From the cell containing the given text, extract its center point as (x, y) coordinate. 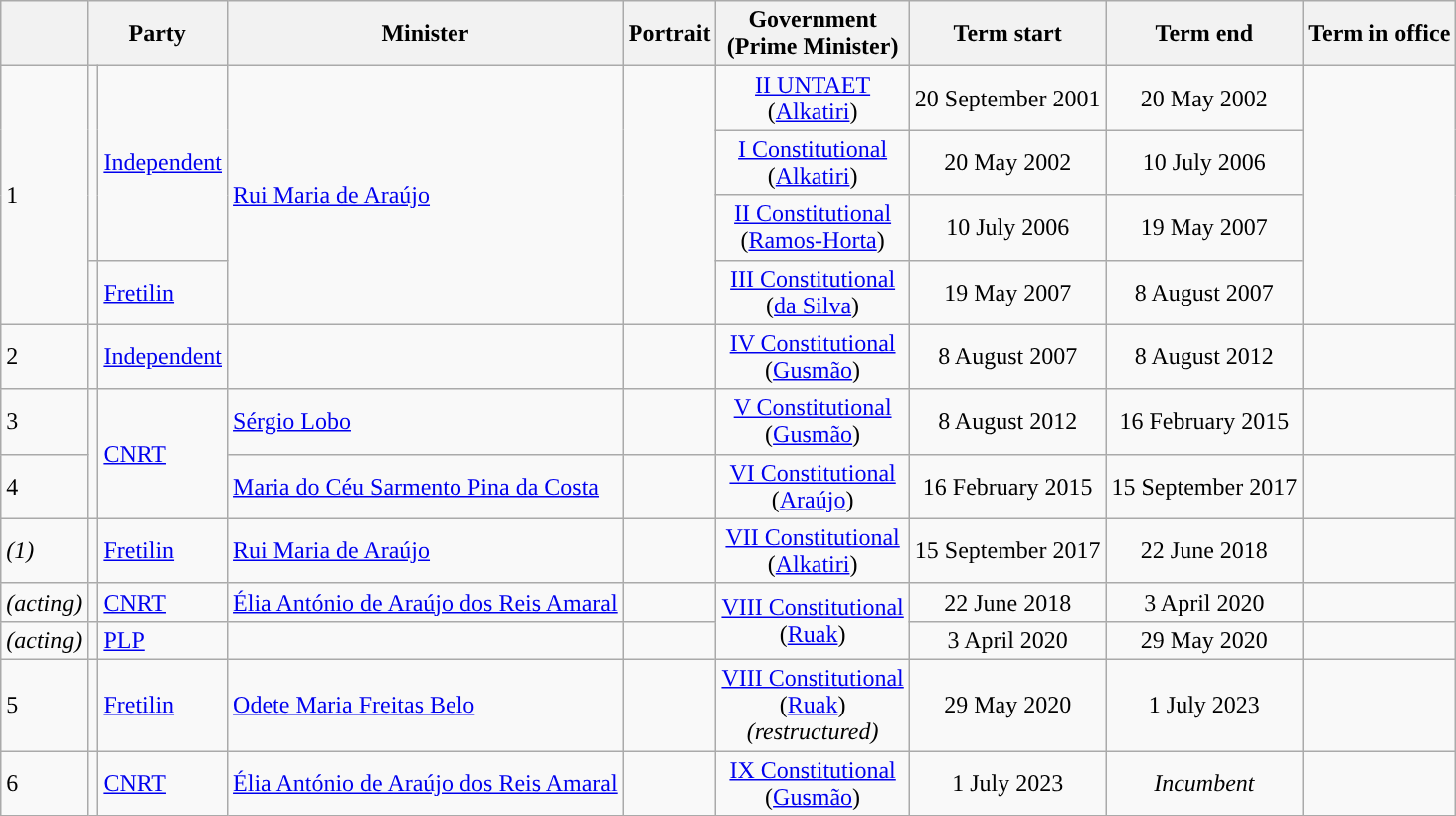
I Constitutional(Alkatiri) (813, 163)
III Constitutional(da Silva) (813, 293)
PLP (163, 640)
4 (44, 486)
Minister (426, 34)
(1) (44, 551)
2 (44, 356)
Term in office (1379, 34)
Maria do Céu Sarmento Pina da Costa (426, 486)
VI Constitutional(Araújo) (813, 486)
Portrait (669, 34)
II Constitutional(Ramos-Horta) (813, 227)
VIII Constitutional(Ruak)(restructured) (813, 705)
Odete Maria Freitas Belo (426, 705)
VII Constitutional(Alkatiri) (813, 551)
6 (44, 782)
Incumbent (1204, 782)
3 (44, 422)
20 September 2001 (1007, 98)
II UNTAET(Alkatiri) (813, 98)
Term start (1007, 34)
IX Constitutional(Gusmão) (813, 782)
V Constitutional(Gusmão) (813, 422)
1 (44, 195)
VIII Constitutional(Ruak) (813, 621)
IV Constitutional(Gusmão) (813, 356)
Sérgio Lobo (426, 422)
Term end (1204, 34)
5 (44, 705)
Party (157, 34)
Government(Prime Minister) (813, 34)
